For the text-containing cell, return its midpoint in [X, Y] coordinate format. 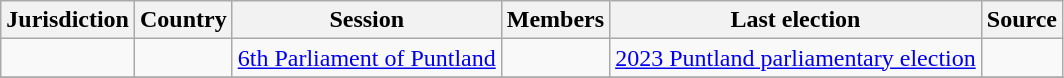
Members [555, 20]
6th Parliament of Puntland [366, 58]
Jurisdiction [68, 20]
2023 Puntland parliamentary election [796, 58]
Last election [796, 20]
Source [1022, 20]
Session [366, 20]
Country [184, 20]
